Output the (x, y) coordinate of the center of the cell containing the given text.  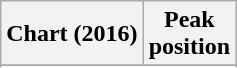
Peak position (189, 34)
Chart (2016) (72, 34)
